Capture the cell that displays the provided text and extract its [X, Y] central coordinate. 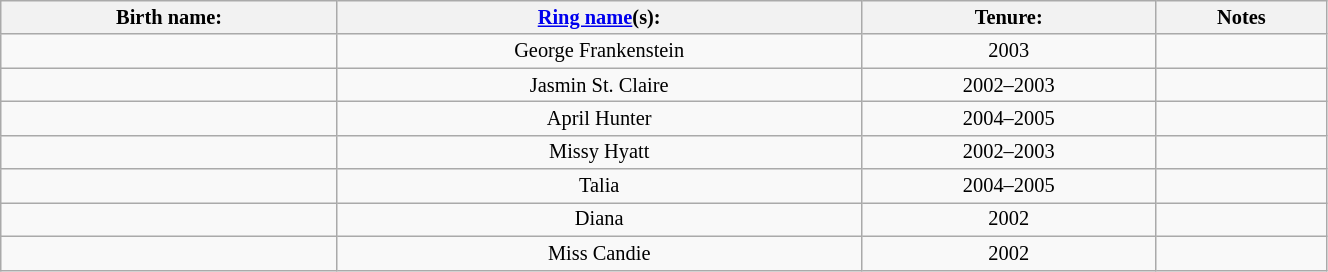
George Frankenstein [599, 51]
April Hunter [599, 118]
Diana [599, 219]
Talia [599, 186]
Notes [1241, 17]
Ring name(s): [599, 17]
Tenure: [1008, 17]
Jasmin St. Claire [599, 85]
2003 [1008, 51]
Missy Hyatt [599, 152]
Miss Candie [599, 253]
Birth name: [170, 17]
